Capture the cell that displays the provided text and extract its [x, y] central coordinate. 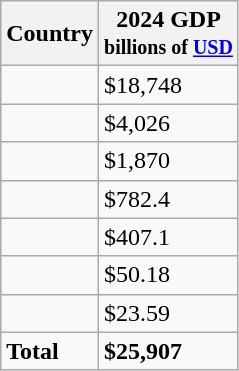
$1,870 [168, 161]
$782.4 [168, 199]
$407.1 [168, 237]
$4,026 [168, 123]
$25,907 [168, 351]
$18,748 [168, 85]
$23.59 [168, 313]
Country [50, 34]
2024 GDPbillions of USD [168, 34]
Total [50, 351]
$50.18 [168, 275]
